For the text-containing cell, return its midpoint in [X, Y] coordinate format. 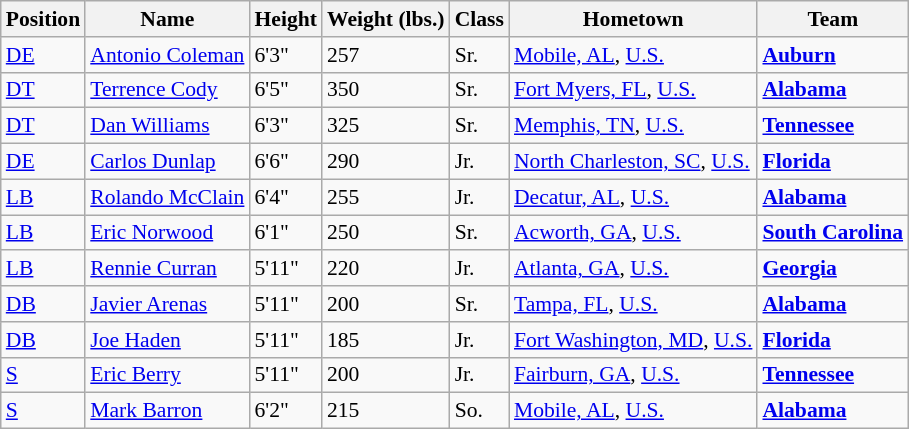
6'6" [285, 162]
So. [480, 411]
Eric Norwood [167, 233]
255 [386, 197]
Class [480, 19]
250 [386, 233]
6'4" [285, 197]
Dan Williams [167, 126]
325 [386, 126]
Name [167, 19]
257 [386, 55]
Rolando McClain [167, 197]
Hometown [633, 19]
Mark Barron [167, 411]
220 [386, 269]
Rennie Curran [167, 269]
Height [285, 19]
Atlanta, GA, U.S. [633, 269]
South Carolina [832, 233]
6'2" [285, 411]
290 [386, 162]
Antonio Coleman [167, 55]
Joe Haden [167, 340]
Acworth, GA, U.S. [633, 233]
Javier Arenas [167, 304]
6'1" [285, 233]
6'5" [285, 90]
North Charleston, SC, U.S. [633, 162]
Weight (lbs.) [386, 19]
Georgia [832, 269]
Fairburn, GA, U.S. [633, 375]
Fort Washington, MD, U.S. [633, 340]
Team [832, 19]
Eric Berry [167, 375]
350 [386, 90]
215 [386, 411]
Memphis, TN, U.S. [633, 126]
Position [43, 19]
Auburn [832, 55]
Tampa, FL, U.S. [633, 304]
Carlos Dunlap [167, 162]
185 [386, 340]
Terrence Cody [167, 90]
Decatur, AL, U.S. [633, 197]
Fort Myers, FL, U.S. [633, 90]
